From the cell containing the given text, extract its center point as (x, y) coordinate. 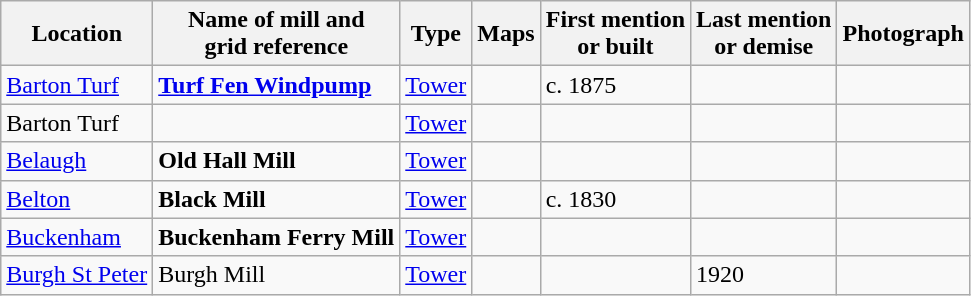
Maps (506, 34)
Belaugh (77, 161)
Buckenham Ferry Mill (276, 237)
Black Mill (276, 199)
Belton (77, 199)
c. 1875 (615, 85)
Name of mill andgrid reference (276, 34)
Buckenham (77, 237)
Turf Fen Windpump (276, 85)
c. 1830 (615, 199)
1920 (764, 275)
Burgh St Peter (77, 275)
Photograph (903, 34)
First mentionor built (615, 34)
Location (77, 34)
Last mention or demise (764, 34)
Type (436, 34)
Old Hall Mill (276, 161)
Burgh Mill (276, 275)
